Scan for the cell matching the given text and deliver its (x, y) coordinate at center. 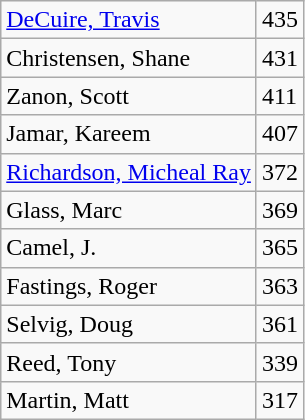
Zanon, Scott (129, 96)
Selvig, Doug (129, 324)
Fastings, Roger (129, 286)
361 (280, 324)
365 (280, 248)
369 (280, 210)
Christensen, Shane (129, 58)
Glass, Marc (129, 210)
Reed, Tony (129, 362)
372 (280, 172)
363 (280, 286)
317 (280, 400)
339 (280, 362)
Richardson, Micheal Ray (129, 172)
Camel, J. (129, 248)
431 (280, 58)
435 (280, 20)
DeCuire, Travis (129, 20)
411 (280, 96)
407 (280, 134)
Martin, Matt (129, 400)
Jamar, Kareem (129, 134)
